Capture the cell that displays the provided text and extract its (x, y) central coordinate. 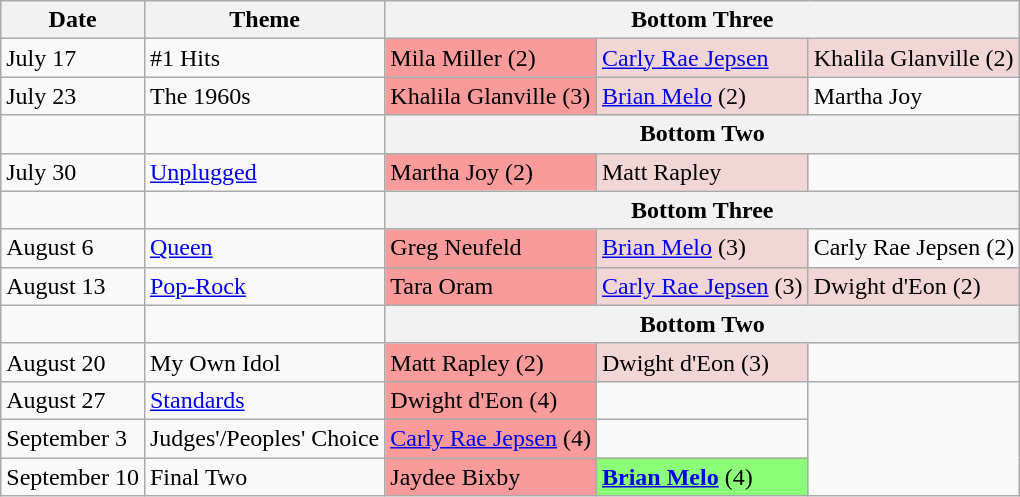
Unplugged (264, 172)
Carly Rae Jepsen (2) (914, 248)
The 1960s (264, 96)
Brian Melo (2) (702, 96)
Dwight d'Eon (4) (491, 400)
July 30 (73, 172)
My Own Idol (264, 362)
Khalila Glanville (3) (491, 96)
July 17 (73, 58)
Dwight d'Eon (3) (702, 362)
Judges'/Peoples' Choice (264, 438)
Standards (264, 400)
Carly Rae Jepsen (3) (702, 286)
Theme (264, 20)
Khalila Glanville (2) (914, 58)
Greg Neufeld (491, 248)
#1 Hits (264, 58)
August 6 (73, 248)
Carly Rae Jepsen (702, 58)
Pop-Rock (264, 286)
Brian Melo (4) (702, 477)
August 27 (73, 400)
July 23 (73, 96)
Mila Miller (2) (491, 58)
August 13 (73, 286)
Dwight d'Eon (2) (914, 286)
Matt Rapley (2) (491, 362)
Tara Oram (491, 286)
Martha Joy (914, 96)
Date (73, 20)
September 10 (73, 477)
Martha Joy (2) (491, 172)
Jaydee Bixby (491, 477)
Matt Rapley (702, 172)
Final Two (264, 477)
Carly Rae Jepsen (4) (491, 438)
September 3 (73, 438)
August 20 (73, 362)
Queen (264, 248)
Brian Melo (3) (702, 248)
